Return the [X, Y] coordinate for the center point of the cell that contains the specified text.  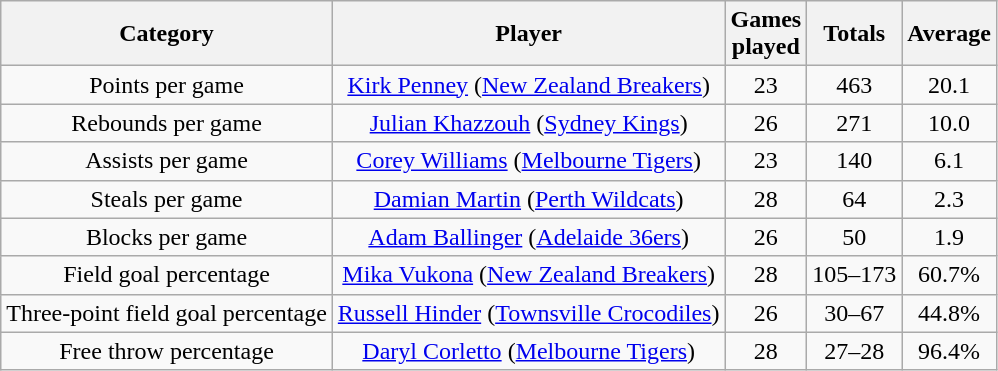
2.3 [950, 199]
44.8% [950, 313]
Kirk Penney (New Zealand Breakers) [528, 85]
1.9 [950, 237]
Totals [854, 34]
Average [950, 34]
30–67 [854, 313]
Daryl Corletto (Melbourne Tigers) [528, 351]
Russell Hinder (Townsville Crocodiles) [528, 313]
Field goal percentage [167, 275]
Blocks per game [167, 237]
Corey Williams (Melbourne Tigers) [528, 161]
64 [854, 199]
Free throw percentage [167, 351]
Assists per game [167, 161]
Steals per game [167, 199]
Rebounds per game [167, 123]
Damian Martin (Perth Wildcats) [528, 199]
10.0 [950, 123]
Points per game [167, 85]
20.1 [950, 85]
Three-point field goal percentage [167, 313]
96.4% [950, 351]
Mika Vukona (New Zealand Breakers) [528, 275]
105–173 [854, 275]
Julian Khazzouh (Sydney Kings) [528, 123]
Category [167, 34]
50 [854, 237]
Adam Ballinger (Adelaide 36ers) [528, 237]
Player [528, 34]
6.1 [950, 161]
Gamesplayed [766, 34]
140 [854, 161]
463 [854, 85]
60.7% [950, 275]
27–28 [854, 351]
271 [854, 123]
